Find where the given text appears and provide that cell's center as [x, y] coordinate. 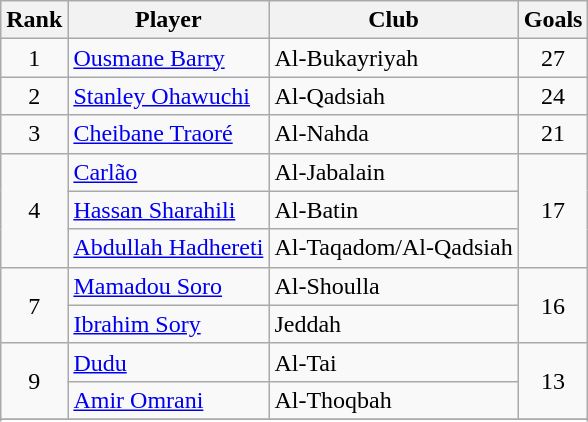
Goals [553, 20]
Al-Shoulla [394, 286]
Jeddah [394, 324]
Club [394, 20]
13 [553, 381]
4 [34, 210]
Ousmane Barry [168, 58]
21 [553, 134]
Ibrahim Sory [168, 324]
Stanley Ohawuchi [168, 96]
17 [553, 210]
27 [553, 58]
24 [553, 96]
Carlão [168, 172]
16 [553, 305]
Mamadou Soro [168, 286]
2 [34, 96]
Cheibane Traoré [168, 134]
Al-Qadsiah [394, 96]
Al-Jabalain [394, 172]
Al-Bukayriyah [394, 58]
Al-Thoqbah [394, 400]
Al-Batin [394, 210]
7 [34, 305]
Abdullah Hadhereti [168, 248]
Player [168, 20]
Al-Nahda [394, 134]
Hassan Sharahili [168, 210]
Al-Taqadom/Al-Qadsiah [394, 248]
9 [34, 381]
Al-Tai [394, 362]
3 [34, 134]
1 [34, 58]
Amir Omrani [168, 400]
Rank [34, 20]
Dudu [168, 362]
